Search for the cell housing the specified text and yield its (x, y) center coordinate. 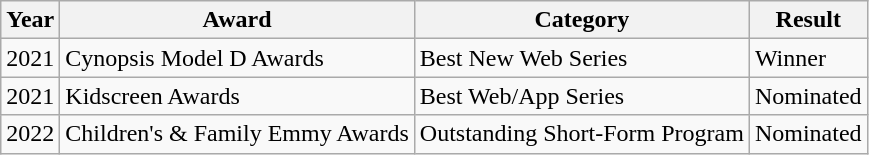
Best New Web Series (582, 58)
Award (238, 20)
Result (808, 20)
Year (30, 20)
Cynopsis Model D Awards (238, 58)
Outstanding Short-Form Program (582, 134)
Winner (808, 58)
Best Web/App Series (582, 96)
Category (582, 20)
Kidscreen Awards (238, 96)
2022 (30, 134)
Children's & Family Emmy Awards (238, 134)
